Identify which cell holds the provided text, then report its [x, y] central coordinate. 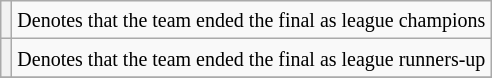
Denotes that the team ended the final as league runners-up [252, 58]
Denotes that the team ended the final as league champions [252, 20]
